For the text-containing cell, return its midpoint in [X, Y] coordinate format. 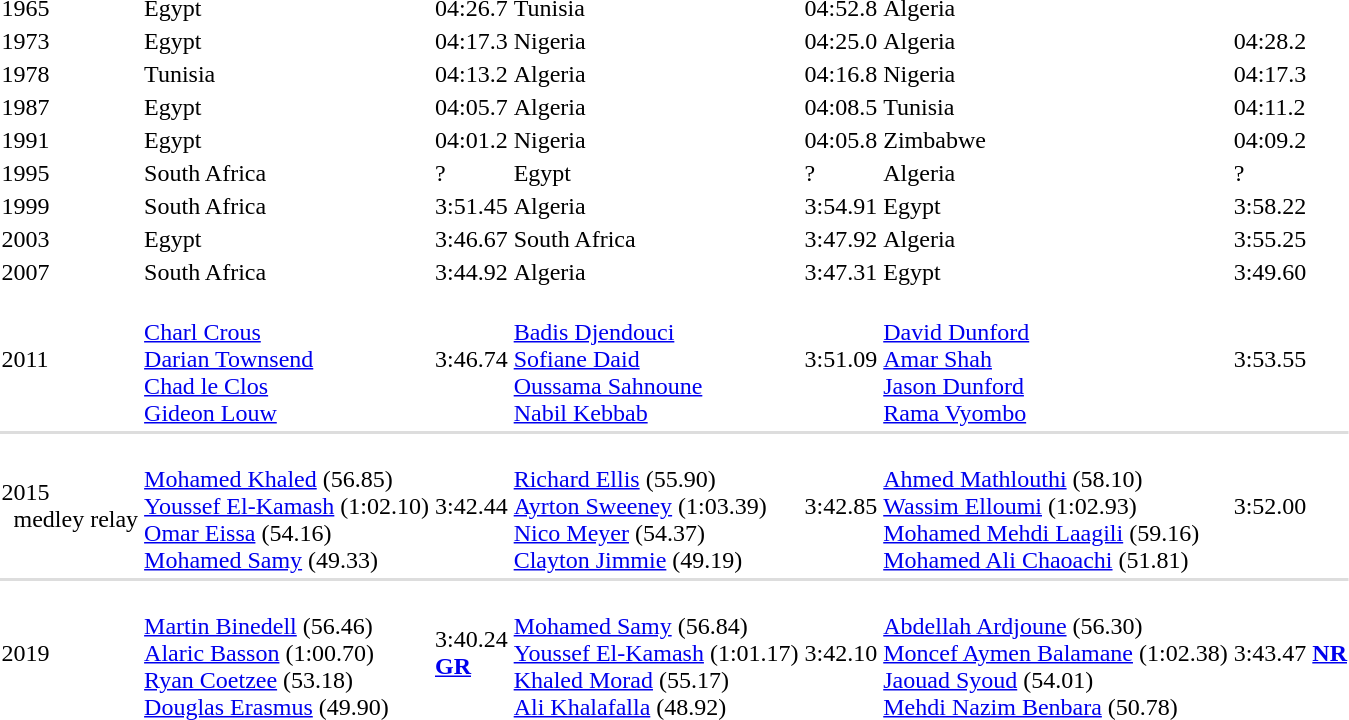
04:05.7 [472, 107]
Mohamed Khaled (56.85)Youssef El-Kamash (1:02.10)Omar Eissa (54.16)Mohamed Samy (49.33) [287, 506]
3:42.85 [841, 506]
3:53.55 [1290, 359]
04:08.5 [841, 107]
3:47.92 [841, 239]
3:51.09 [841, 359]
1991 [70, 140]
3:55.25 [1290, 239]
04:28.2 [1290, 41]
3:47.31 [841, 272]
3:49.60 [1290, 272]
2015 medley relay [70, 506]
3:46.67 [472, 239]
3:58.22 [1290, 206]
Zimbabwe [1056, 140]
3:54.91 [841, 206]
1978 [70, 74]
3:51.45 [472, 206]
04:11.2 [1290, 107]
04:05.8 [841, 140]
Charl CrousDarian Townsend Chad le ClosGideon Louw [287, 359]
04:09.2 [1290, 140]
1987 [70, 107]
04:13.2 [472, 74]
1999 [70, 206]
3:52.00 [1290, 506]
David DunfordAmar Shah Jason DunfordRama Vyombo [1056, 359]
04:01.2 [472, 140]
Richard Ellis (55.90)Ayrton Sweeney (1:03.39)Nico Meyer (54.37)Clayton Jimmie (49.19) [656, 506]
04:16.8 [841, 74]
3:42.44 [472, 506]
Ahmed Mathlouthi (58.10)Wassim Elloumi (1:02.93)Mohamed Mehdi Laagili (59.16)Mohamed Ali Chaoachi (51.81) [1056, 506]
04:25.0 [841, 41]
1973 [70, 41]
1995 [70, 173]
3:46.74 [472, 359]
3:44.92 [472, 272]
2003 [70, 239]
2011 [70, 359]
Badis DjendouciSofiane Daid Oussama SahnouneNabil Kebbab [656, 359]
2007 [70, 272]
